Return the [X, Y] coordinate for the center point of the cell that contains the specified text.  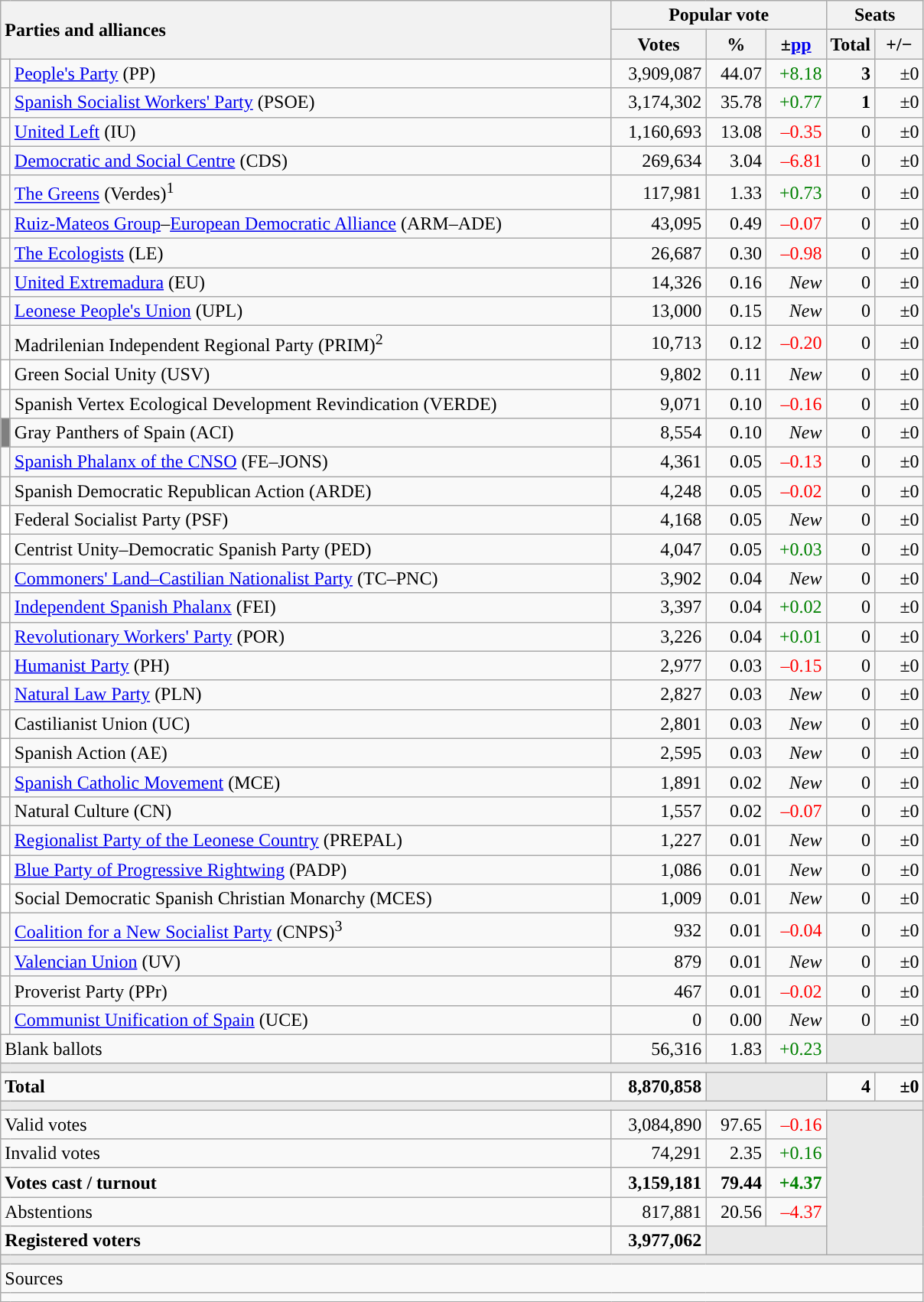
4,248 [659, 491]
Madrilenian Independent Regional Party (PRIM)2 [311, 343]
+0.01 [795, 636]
Votes [659, 44]
Valid votes [306, 1125]
0.49 [736, 224]
0.00 [736, 1020]
1,891 [659, 782]
Leonese People's Union (UPL) [311, 311]
Natural Law Party (PLN) [311, 695]
3,902 [659, 578]
56,316 [659, 1049]
+0.03 [795, 549]
–0.04 [795, 930]
–6.81 [795, 161]
4,047 [659, 549]
0.15 [736, 311]
Humanist Party (PH) [311, 666]
4 [851, 1087]
8,554 [659, 433]
Spanish Catholic Movement (MCE) [311, 782]
3,226 [659, 636]
2,801 [659, 724]
Spanish Vertex Ecological Development Revindication (VERDE) [311, 404]
Independent Spanish Phalanx (FEI) [311, 607]
817,881 [659, 1212]
Revolutionary Workers' Party (POR) [311, 636]
+0.77 [795, 103]
1,227 [659, 840]
Centrist Unity–Democratic Spanish Party (PED) [311, 549]
879 [659, 962]
United Extremadura (EU) [311, 282]
Regionalist Party of the Leonese Country (PREPAL) [311, 840]
3,397 [659, 607]
20.56 [736, 1212]
1,557 [659, 811]
Blue Party of Progressive Rightwing (PADP) [311, 870]
Communist Unification of Spain (UCE) [311, 1020]
+4.37 [795, 1183]
Social Democratic Spanish Christian Monarchy (MCES) [311, 899]
74,291 [659, 1154]
4,361 [659, 462]
Spanish Democratic Republican Action (ARDE) [311, 491]
932 [659, 930]
Blank ballots [306, 1049]
% [736, 44]
10,713 [659, 343]
Commoners' Land–Castilian Nationalist Party (TC–PNC) [311, 578]
0.12 [736, 343]
Federal Socialist Party (PSF) [311, 520]
Popular vote [719, 15]
Ruiz-Mateos Group–European Democratic Alliance (ARM–ADE) [311, 224]
4,168 [659, 520]
1 [851, 103]
–0.15 [795, 666]
9,802 [659, 374]
+/− [900, 44]
Parties and alliances [306, 30]
2,827 [659, 695]
3,174,302 [659, 103]
1.83 [736, 1049]
+0.23 [795, 1049]
14,326 [659, 282]
3,909,087 [659, 73]
3,084,890 [659, 1125]
1,009 [659, 899]
–0.98 [795, 253]
People's Party (PP) [311, 73]
Votes cast / turnout [306, 1183]
Seats [875, 15]
Invalid votes [306, 1154]
+0.02 [795, 607]
3,159,181 [659, 1183]
1.33 [736, 193]
0.11 [736, 374]
3.04 [736, 161]
–0.20 [795, 343]
+8.18 [795, 73]
–0.35 [795, 132]
97.65 [736, 1125]
13,000 [659, 311]
26,687 [659, 253]
Spanish Action (AE) [311, 753]
44.07 [736, 73]
Spanish Phalanx of the CNSO (FE–JONS) [311, 462]
+0.73 [795, 193]
467 [659, 991]
117,981 [659, 193]
9,071 [659, 404]
Sources [462, 1278]
3,977,062 [659, 1241]
Green Social Unity (USV) [311, 374]
Abstentions [306, 1212]
79.44 [736, 1183]
13.08 [736, 132]
1,160,693 [659, 132]
2,595 [659, 753]
±pp [795, 44]
2.35 [736, 1154]
–0.13 [795, 462]
Natural Culture (CN) [311, 811]
0.16 [736, 282]
2,977 [659, 666]
+0.16 [795, 1154]
8,870,858 [659, 1087]
Spanish Socialist Workers' Party (PSOE) [311, 103]
United Left (IU) [311, 132]
Valencian Union (UV) [311, 962]
35.78 [736, 103]
Coalition for a New Socialist Party (CNPS)3 [311, 930]
43,095 [659, 224]
3 [851, 73]
1,086 [659, 870]
Registered voters [306, 1241]
269,634 [659, 161]
Castilianist Union (UC) [311, 724]
Gray Panthers of Spain (ACI) [311, 433]
–4.37 [795, 1212]
Proverist Party (PPr) [311, 991]
0.30 [736, 253]
Democratic and Social Centre (CDS) [311, 161]
The Ecologists (LE) [311, 253]
The Greens (Verdes)1 [311, 193]
